Capture the cell that displays the provided text and extract its [x, y] central coordinate. 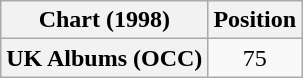
UK Albums (OCC) [104, 58]
75 [255, 58]
Chart (1998) [104, 20]
Position [255, 20]
